Capture the cell that displays the provided text and extract its (X, Y) central coordinate. 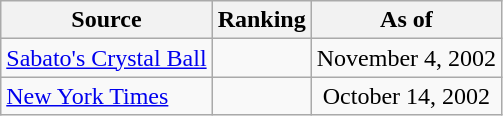
Source (106, 20)
November 4, 2002 (406, 58)
New York Times (106, 96)
October 14, 2002 (406, 96)
Sabato's Crystal Ball (106, 58)
Ranking (262, 20)
As of (406, 20)
